Extract the [x, y] coordinate from the center of the cell holding the provided text.  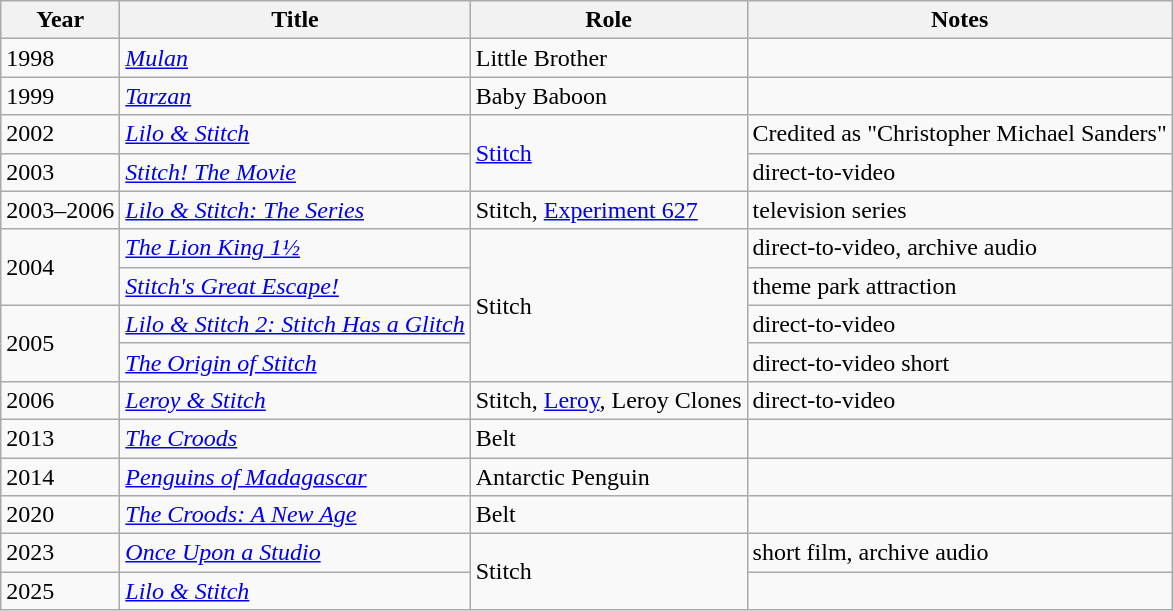
direct-to-video, archive audio [960, 248]
Stitch! The Movie [295, 172]
The Lion King 1½ [295, 248]
Mulan [295, 58]
2023 [60, 553]
1999 [60, 96]
Credited as "Christopher Michael Sanders" [960, 134]
Year [60, 20]
Stitch, Leroy, Leroy Clones [608, 400]
2004 [60, 267]
The Origin of Stitch [295, 362]
2006 [60, 400]
Penguins of Madagascar [295, 477]
2002 [60, 134]
2020 [60, 515]
Antarctic Penguin [608, 477]
direct-to-video short [960, 362]
Leroy & Stitch [295, 400]
Little Brother [608, 58]
television series [960, 210]
The Croods: A New Age [295, 515]
2013 [60, 438]
Baby Baboon [608, 96]
Title [295, 20]
Stitch's Great Escape! [295, 286]
Tarzan [295, 96]
2005 [60, 343]
The Croods [295, 438]
short film, archive audio [960, 553]
2003 [60, 172]
2025 [60, 591]
Notes [960, 20]
Lilo & Stitch 2: Stitch Has a Glitch [295, 324]
theme park attraction [960, 286]
Once Upon a Studio [295, 553]
1998 [60, 58]
2003–2006 [60, 210]
Lilo & Stitch: The Series [295, 210]
Stitch, Experiment 627 [608, 210]
Role [608, 20]
2014 [60, 477]
